Locate the cell with the specified text and output its (X, Y) center coordinate. 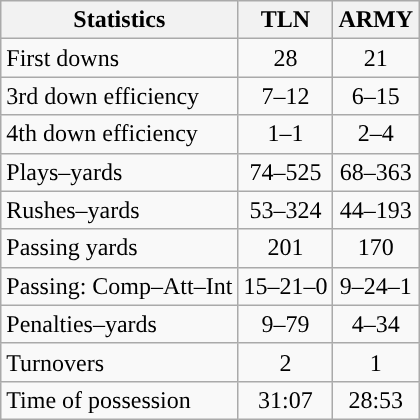
53–324 (286, 210)
44–193 (376, 210)
2–4 (376, 134)
28 (286, 58)
9–79 (286, 324)
170 (376, 248)
Turnovers (120, 362)
Plays–yards (120, 172)
201 (286, 248)
Statistics (120, 20)
TLN (286, 20)
Passing yards (120, 248)
74–525 (286, 172)
Penalties–yards (120, 324)
28:53 (376, 400)
Rushes–yards (120, 210)
First downs (120, 58)
7–12 (286, 96)
9–24–1 (376, 286)
Time of possession (120, 400)
ARMY (376, 20)
68–363 (376, 172)
4–34 (376, 324)
31:07 (286, 400)
3rd down efficiency (120, 96)
21 (376, 58)
1–1 (286, 134)
2 (286, 362)
1 (376, 362)
4th down efficiency (120, 134)
15–21–0 (286, 286)
Passing: Comp–Att–Int (120, 286)
6–15 (376, 96)
